Return the (X, Y) coordinate for the center point of the cell that contains the specified text.  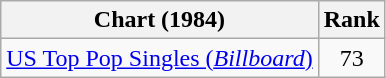
Chart (1984) (160, 20)
73 (352, 58)
US Top Pop Singles (Billboard) (160, 58)
Rank (352, 20)
